Capture the cell that displays the provided text and extract its (x, y) central coordinate. 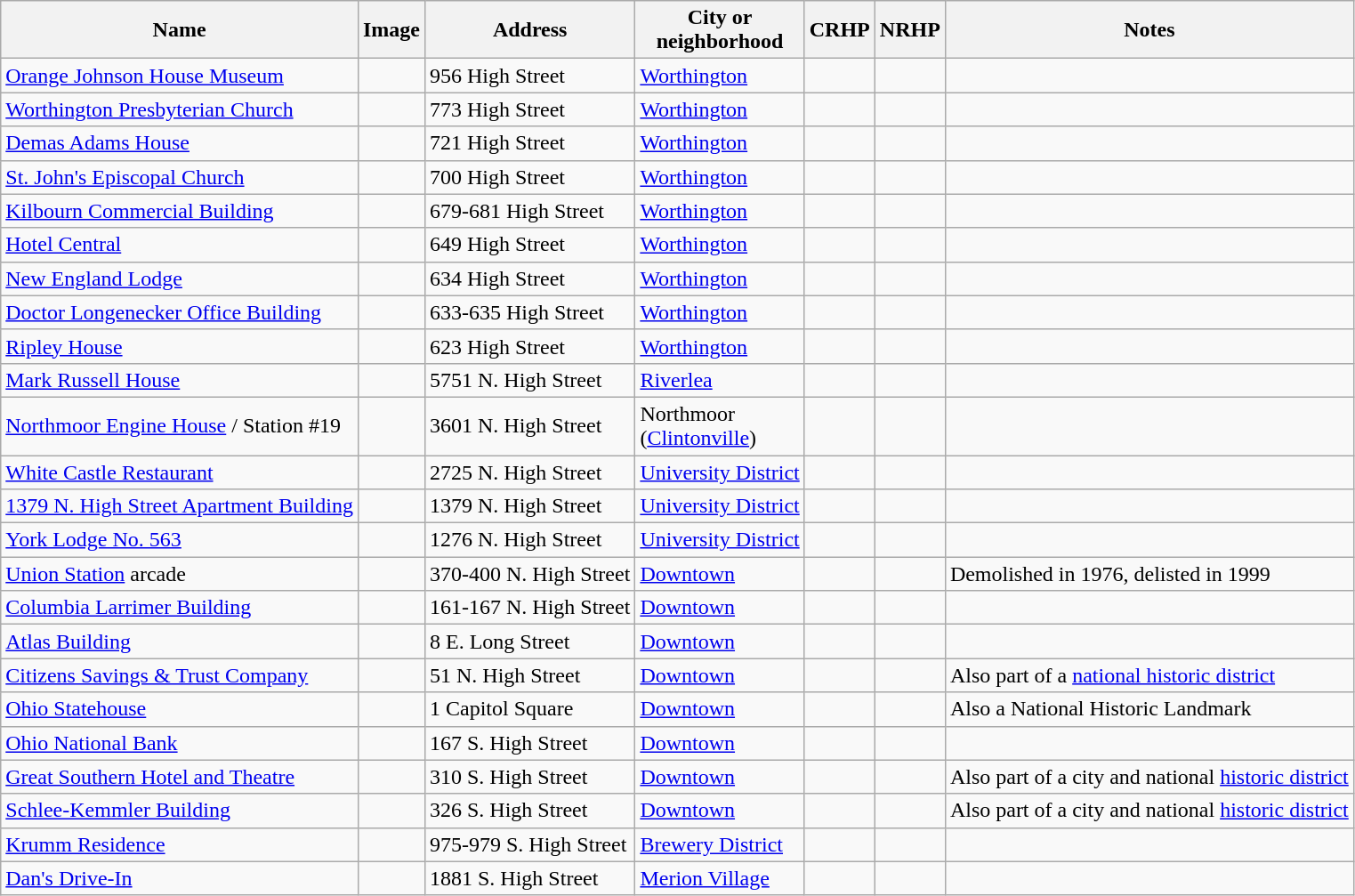
Northmoor Engine House / Station #19 (180, 425)
Notes (1149, 30)
Citizens Savings & Trust Company (180, 675)
New England Lodge (180, 278)
8 E. Long Street (529, 642)
167 S. High Street (529, 743)
Merion Village (720, 878)
Ohio Statehouse (180, 709)
3601 N. High Street (529, 425)
623 High Street (529, 346)
Worthington Presbyterian Church (180, 109)
721 High Street (529, 143)
Mark Russell House (180, 380)
1379 N. High Street (529, 506)
1379 N. High Street Apartment Building (180, 506)
1881 S. High Street (529, 878)
1276 N. High Street (529, 540)
633-635 High Street (529, 312)
Kilbourn Commercial Building (180, 211)
Schlee-Kemmler Building (180, 811)
Northmoor(Clintonville) (720, 425)
White Castle Restaurant (180, 472)
51 N. High Street (529, 675)
161-167 N. High Street (529, 608)
634 High Street (529, 278)
700 High Street (529, 177)
956 High Street (529, 76)
Riverlea (720, 380)
Image (391, 30)
Brewery District (720, 844)
310 S. High Street (529, 777)
649 High Street (529, 245)
Atlas Building (180, 642)
St. John's Episcopal Church (180, 177)
Also a National Historic Landmark (1149, 709)
679-681 High Street (529, 211)
Orange Johnson House Museum (180, 76)
NRHP (909, 30)
Doctor Longenecker Office Building (180, 312)
Dan's Drive-In (180, 878)
975-979 S. High Street (529, 844)
Also part of a national historic district (1149, 675)
773 High Street (529, 109)
Demas Adams House (180, 143)
1 Capitol Square (529, 709)
Union Station arcade (180, 574)
Address (529, 30)
2725 N. High Street (529, 472)
City orneighborhood (720, 30)
Hotel Central (180, 245)
Columbia Larrimer Building (180, 608)
Great Southern Hotel and Theatre (180, 777)
CRHP (840, 30)
York Lodge No. 563 (180, 540)
370-400 N. High Street (529, 574)
Ripley House (180, 346)
326 S. High Street (529, 811)
Ohio National Bank (180, 743)
Demolished in 1976, delisted in 1999 (1149, 574)
Krumm Residence (180, 844)
5751 N. High Street (529, 380)
Name (180, 30)
